Pinpoint the cell where the given text exists, returning its [x, y] midpoint coordinate. 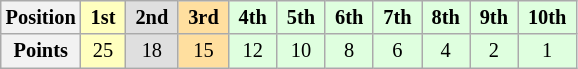
10 [301, 51]
Points [41, 51]
9th [494, 17]
18 [152, 51]
4th [253, 17]
15 [203, 51]
12 [253, 51]
1st [104, 17]
5th [301, 17]
7th [397, 17]
8 [349, 51]
8th [446, 17]
6 [397, 51]
25 [104, 51]
1 [547, 51]
10th [547, 17]
2nd [152, 17]
Position [41, 17]
2 [494, 51]
4 [446, 51]
6th [349, 17]
3rd [203, 17]
